Output the (x, y) coordinate of the center of the cell containing the given text.  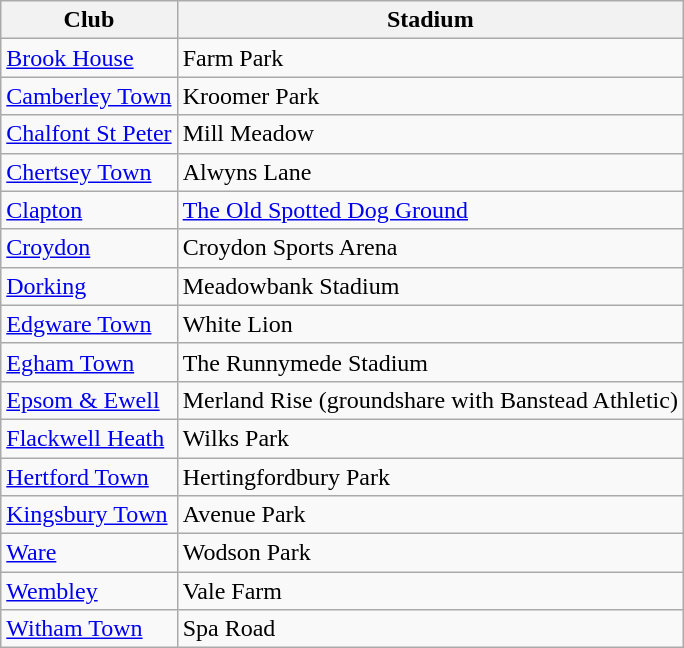
Wilks Park (430, 438)
Clapton (89, 210)
Dorking (89, 286)
Croydon (89, 248)
Kroomer Park (430, 96)
Kingsbury Town (89, 515)
White Lion (430, 324)
Mill Meadow (430, 134)
Chertsey Town (89, 172)
Witham Town (89, 629)
Avenue Park (430, 515)
Camberley Town (89, 96)
Flackwell Heath (89, 438)
The Old Spotted Dog Ground (430, 210)
Spa Road (430, 629)
Vale Farm (430, 591)
Hertingfordbury Park (430, 477)
Croydon Sports Arena (430, 248)
Farm Park (430, 58)
Club (89, 20)
Chalfont St Peter (89, 134)
Hertford Town (89, 477)
Meadowbank Stadium (430, 286)
Edgware Town (89, 324)
Alwyns Lane (430, 172)
Ware (89, 553)
The Runnymede Stadium (430, 362)
Merland Rise (groundshare with Banstead Athletic) (430, 400)
Wembley (89, 591)
Epsom & Ewell (89, 400)
Egham Town (89, 362)
Wodson Park (430, 553)
Stadium (430, 20)
Brook House (89, 58)
